Determine the [X, Y] coordinate at the center of the cell enclosing the given text.  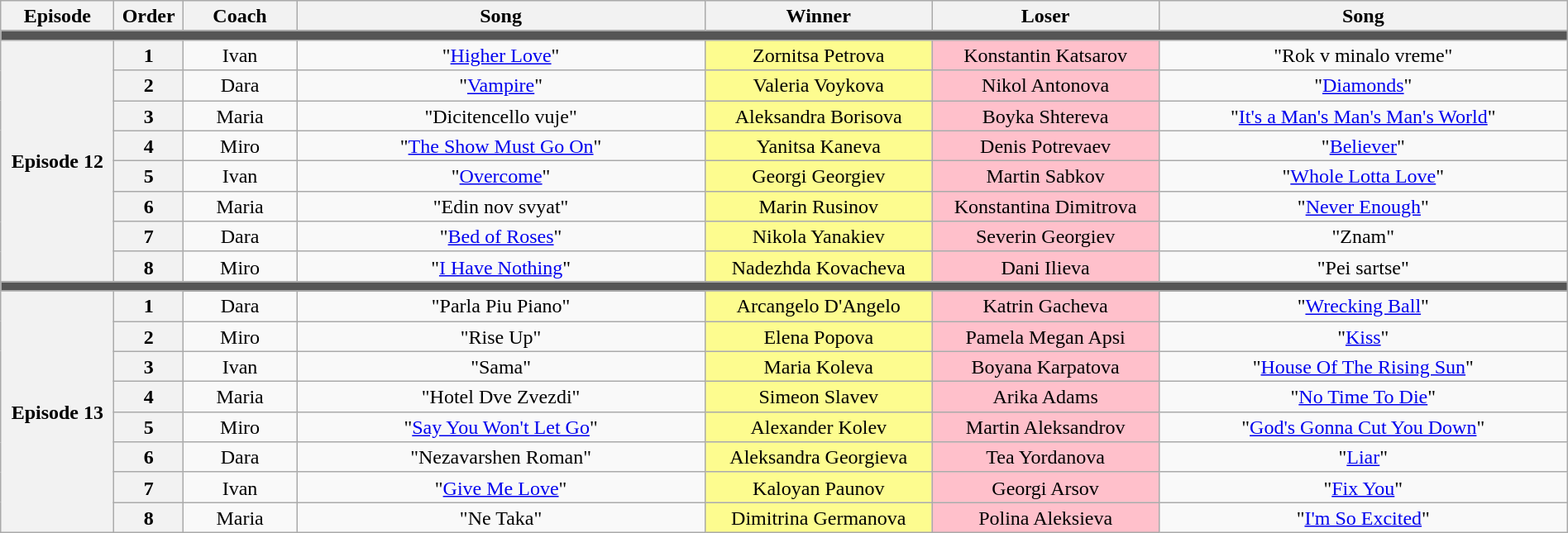
"Parla Piu Piano" [501, 306]
Episode 13 [58, 412]
"Pei sartse" [1363, 266]
Nadezhda Kovacheva [819, 266]
"Bed of Roses" [501, 236]
Maria Koleva [819, 367]
"Fix You" [1363, 488]
Nikola Yanakiev [819, 236]
"Hotel Dve Zvezdi" [501, 397]
Georgi Arsov [1045, 488]
"Kiss" [1363, 336]
"I'm So Excited" [1363, 517]
Dani Ilieva [1045, 266]
"Whole Lotta Love" [1363, 177]
"Edin nov svyat" [501, 207]
Arika Adams [1045, 397]
"Nezavarshen Roman" [501, 458]
Georgi Georgiev [819, 177]
Nikol Antonova [1045, 86]
Konstantina Dimitrova [1045, 207]
Boyana Karpatova [1045, 367]
Marin Rusinov [819, 207]
Simeon Slavev [819, 397]
Konstantin Katsarov [1045, 55]
"Vampire" [501, 86]
"Liar" [1363, 458]
Severin Georgiev [1045, 236]
Martin Sabkov [1045, 177]
Denis Potrevaev [1045, 145]
"The Show Must Go On" [501, 145]
"Ne Taka" [501, 517]
"Say You Won't Let Go" [501, 426]
Zornitsa Petrova [819, 55]
Coach [240, 17]
"Znam" [1363, 236]
"God's Gonna Cut You Down" [1363, 426]
"House Of The Rising Sun" [1363, 367]
Valeria Voykova [819, 86]
"I Have Nothing" [501, 266]
"Rise Up" [501, 336]
"Higher Love" [501, 55]
"No Time To Die" [1363, 397]
"It's a Man's Man's Man's World" [1363, 116]
"Diamonds" [1363, 86]
Katrin Gacheva [1045, 306]
Pamela Megan Apsi [1045, 336]
"Believer" [1363, 145]
"Overcome" [501, 177]
"Never Enough" [1363, 207]
Loser [1045, 17]
Kaloyan Paunov [819, 488]
Aleksandra Georgieva [819, 458]
"Dicitencello vuje" [501, 116]
Order [149, 17]
Polina Aleksieva [1045, 517]
Arcangelo D'Angelo [819, 306]
Dimitrina Germanova [819, 517]
Yanitsa Kaneva [819, 145]
"Sama" [501, 367]
Episode [58, 17]
Elena Popova [819, 336]
Episode 12 [58, 160]
Martin Aleksandrov [1045, 426]
Boyka Shtereva [1045, 116]
"Give Me Love" [501, 488]
Alexander Kolev [819, 426]
"Wrecking Ball" [1363, 306]
Aleksandra Borisova [819, 116]
Tea Yordanova [1045, 458]
Winner [819, 17]
"Rok v minalo vreme" [1363, 55]
